Provide the (X, Y) coordinate of the cell's center where the given text is located.  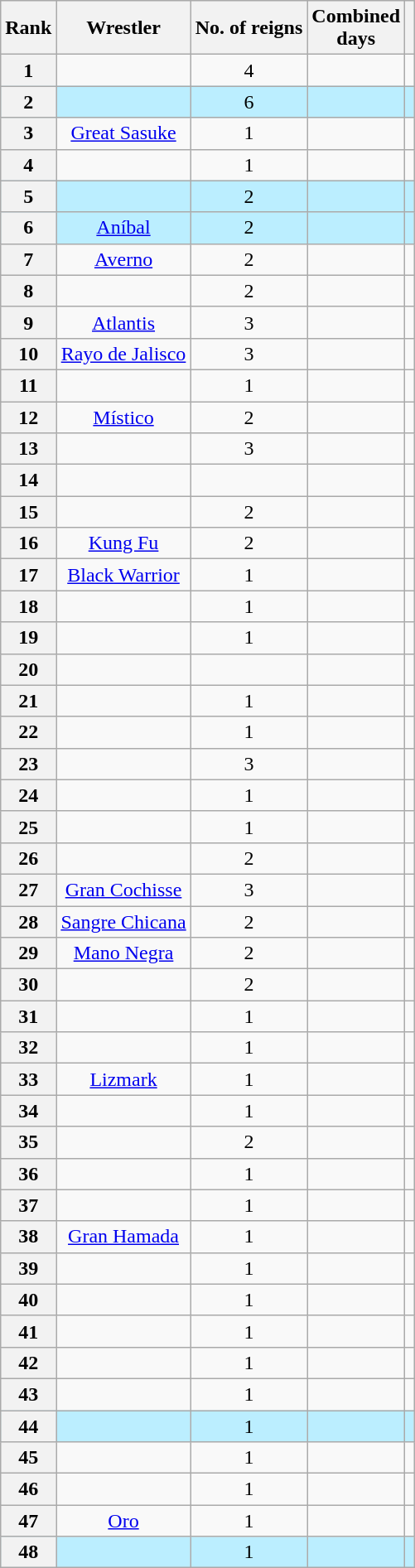
40 (28, 1300)
16 (28, 543)
38 (28, 1237)
24 (28, 795)
48 (28, 1552)
34 (28, 1111)
Aníbal (123, 228)
14 (28, 480)
11 (28, 385)
12 (28, 417)
26 (28, 858)
Atlantis (123, 322)
10 (28, 354)
28 (28, 922)
Black Warrior (123, 575)
15 (28, 512)
43 (28, 1394)
30 (28, 985)
27 (28, 890)
Mano Negra (123, 953)
13 (28, 449)
Rayo de Jalisco (123, 354)
Gran Cochisse (123, 890)
Gran Hamada (123, 1237)
37 (28, 1205)
42 (28, 1363)
20 (28, 669)
29 (28, 953)
Místico (123, 417)
18 (28, 606)
Great Sasuke (123, 133)
35 (28, 1142)
Combineddays (356, 28)
23 (28, 764)
Averno (123, 259)
Sangre Chicana (123, 922)
25 (28, 827)
7 (28, 259)
21 (28, 701)
5 (28, 196)
41 (28, 1331)
46 (28, 1489)
39 (28, 1268)
32 (28, 1048)
36 (28, 1174)
33 (28, 1079)
44 (28, 1426)
17 (28, 575)
Oro (123, 1521)
Kung Fu (123, 543)
Wrestler (123, 28)
22 (28, 732)
No. of reigns (249, 28)
47 (28, 1521)
31 (28, 1016)
19 (28, 638)
9 (28, 322)
8 (28, 291)
Rank (28, 28)
Lizmark (123, 1079)
45 (28, 1458)
